Return [x, y] of the center of cell containing provided text 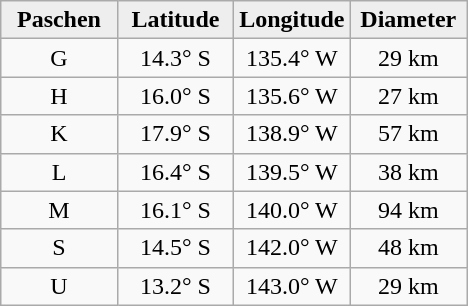
16.0° S [175, 96]
38 km [408, 172]
H [59, 96]
14.5° S [175, 248]
27 km [408, 96]
K [59, 134]
G [59, 58]
142.0° W [292, 248]
143.0° W [292, 286]
16.1° S [175, 210]
Latitude [175, 20]
48 km [408, 248]
138.9° W [292, 134]
139.5° W [292, 172]
L [59, 172]
16.4° S [175, 172]
S [59, 248]
135.4° W [292, 58]
Longitude [292, 20]
U [59, 286]
Diameter [408, 20]
17.9° S [175, 134]
94 km [408, 210]
140.0° W [292, 210]
135.6° W [292, 96]
M [59, 210]
57 km [408, 134]
14.3° S [175, 58]
Paschen [59, 20]
13.2° S [175, 286]
